Locate the cell with the specified text and output its [x, y] center coordinate. 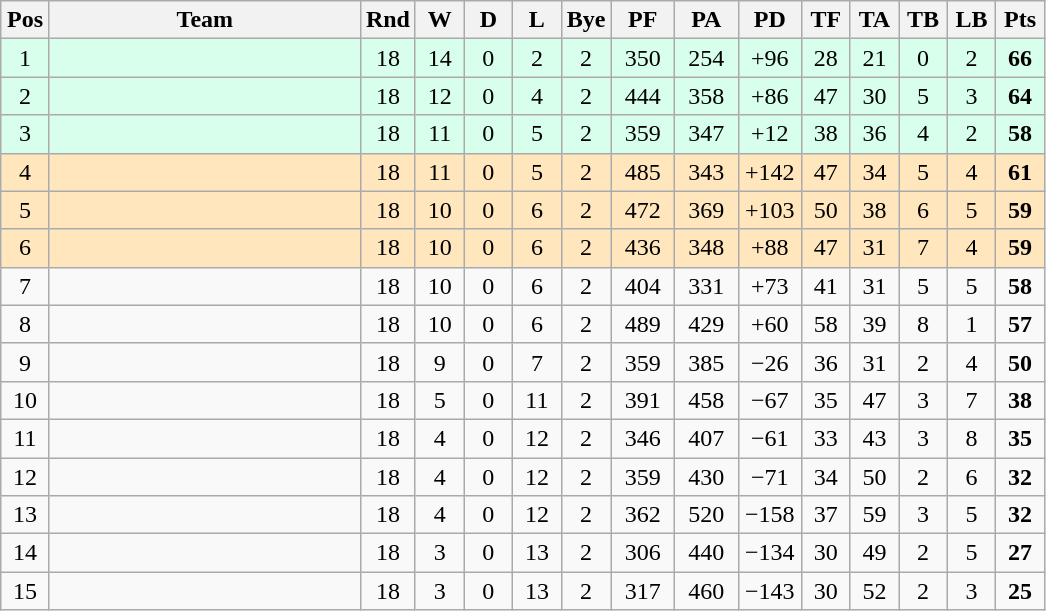
436 [643, 248]
346 [643, 438]
362 [643, 515]
25 [1020, 591]
27 [1020, 553]
Pts [1020, 20]
D [488, 20]
41 [826, 286]
458 [706, 400]
PF [643, 20]
485 [643, 172]
43 [874, 438]
−143 [770, 591]
39 [874, 324]
57 [1020, 324]
61 [1020, 172]
385 [706, 362]
350 [643, 58]
LB [972, 20]
472 [643, 210]
343 [706, 172]
+103 [770, 210]
28 [826, 58]
66 [1020, 58]
+12 [770, 134]
358 [706, 96]
Rnd [388, 20]
254 [706, 58]
PA [706, 20]
369 [706, 210]
306 [643, 553]
429 [706, 324]
331 [706, 286]
+73 [770, 286]
489 [643, 324]
520 [706, 515]
317 [643, 591]
+86 [770, 96]
+96 [770, 58]
49 [874, 553]
W [440, 20]
407 [706, 438]
TB [924, 20]
430 [706, 477]
52 [874, 591]
404 [643, 286]
−61 [770, 438]
15 [26, 591]
444 [643, 96]
+142 [770, 172]
+88 [770, 248]
347 [706, 134]
TF [826, 20]
460 [706, 591]
Bye [586, 20]
−26 [770, 362]
Team [204, 20]
391 [643, 400]
21 [874, 58]
440 [706, 553]
−158 [770, 515]
+60 [770, 324]
−71 [770, 477]
64 [1020, 96]
Pos [26, 20]
348 [706, 248]
PD [770, 20]
37 [826, 515]
33 [826, 438]
−67 [770, 400]
L [538, 20]
TA [874, 20]
−134 [770, 553]
